Find where the given text appears and provide that cell's center as [x, y] coordinate. 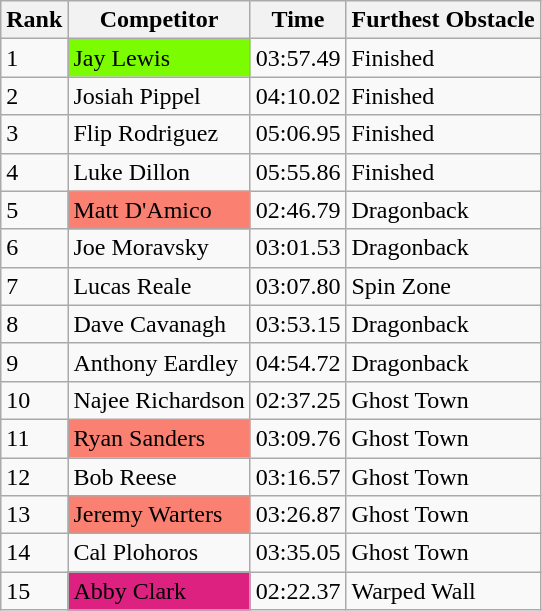
Time [298, 20]
04:10.02 [298, 96]
10 [34, 400]
Cal Plohoros [159, 553]
Anthony Eardley [159, 362]
Ryan Sanders [159, 438]
1 [34, 58]
14 [34, 553]
05:55.86 [298, 172]
05:06.95 [298, 134]
11 [34, 438]
5 [34, 210]
02:37.25 [298, 400]
03:09.76 [298, 438]
03:01.53 [298, 248]
Najee Richardson [159, 400]
15 [34, 591]
03:57.49 [298, 58]
12 [34, 477]
8 [34, 324]
03:26.87 [298, 515]
02:22.37 [298, 591]
Jeremy Warters [159, 515]
9 [34, 362]
02:46.79 [298, 210]
Matt D'Amico [159, 210]
Abby Clark [159, 591]
Joe Moravsky [159, 248]
7 [34, 286]
04:54.72 [298, 362]
6 [34, 248]
03:53.15 [298, 324]
4 [34, 172]
Warped Wall [443, 591]
Furthest Obstacle [443, 20]
Rank [34, 20]
03:35.05 [298, 553]
Jay Lewis [159, 58]
13 [34, 515]
03:16.57 [298, 477]
03:07.80 [298, 286]
Competitor [159, 20]
Josiah Pippel [159, 96]
Spin Zone [443, 286]
3 [34, 134]
Luke Dillon [159, 172]
Lucas Reale [159, 286]
Dave Cavanagh [159, 324]
Flip Rodriguez [159, 134]
Bob Reese [159, 477]
2 [34, 96]
